Find where the given text appears and provide that cell's center as (x, y) coordinate. 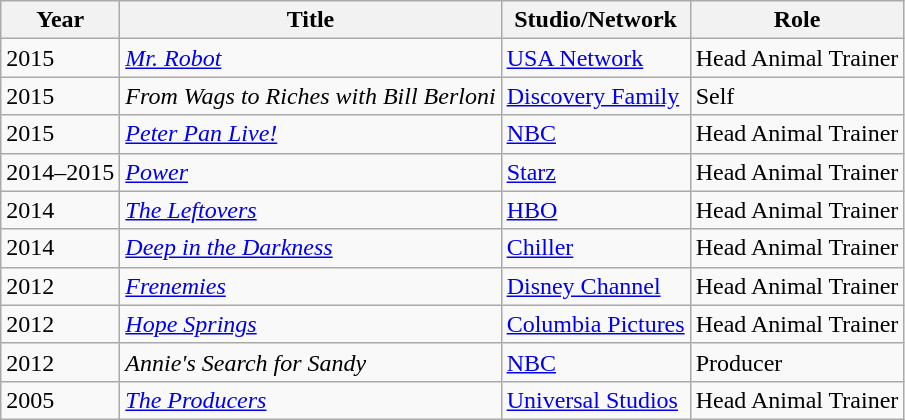
The Leftovers (310, 210)
Power (310, 172)
Frenemies (310, 286)
Title (310, 20)
Year (60, 20)
Deep in the Darkness (310, 248)
Discovery Family (596, 96)
Universal Studios (596, 400)
2005 (60, 400)
Annie's Search for Sandy (310, 362)
Hope Springs (310, 324)
Studio/Network (596, 20)
Mr. Robot (310, 58)
Self (797, 96)
Peter Pan Live! (310, 134)
Disney Channel (596, 286)
2014–2015 (60, 172)
From Wags to Riches with Bill Berloni (310, 96)
Columbia Pictures (596, 324)
The Producers (310, 400)
Chiller (596, 248)
USA Network (596, 58)
HBO (596, 210)
Role (797, 20)
Starz (596, 172)
Producer (797, 362)
